Identify which cell holds the provided text, then report its (x, y) central coordinate. 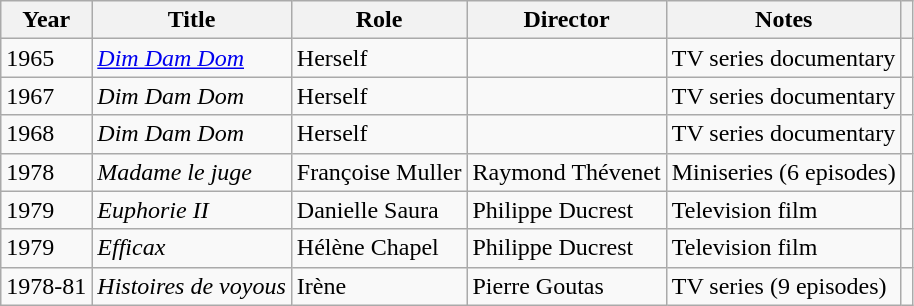
Euphorie II (192, 210)
Madame le juge (192, 172)
1968 (46, 134)
Françoise Muller (379, 172)
1978 (46, 172)
Role (379, 20)
TV series (9 episodes) (784, 286)
Hélène Chapel (379, 248)
Miniseries (6 episodes) (784, 172)
Raymond Thévenet (566, 172)
1967 (46, 96)
Danielle Saura (379, 210)
Efficax (192, 248)
1965 (46, 58)
Director (566, 20)
Title (192, 20)
Histoires de voyous (192, 286)
Notes (784, 20)
Irène (379, 286)
Year (46, 20)
1978-81 (46, 286)
Pierre Goutas (566, 286)
